Output the [X, Y] coordinate of the center of the cell containing the given text.  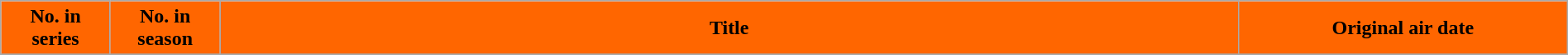
Title [729, 28]
No. inseason [165, 28]
Original air date [1403, 28]
No. inseries [56, 28]
